Output the [x, y] coordinate of the center of the cell containing the given text.  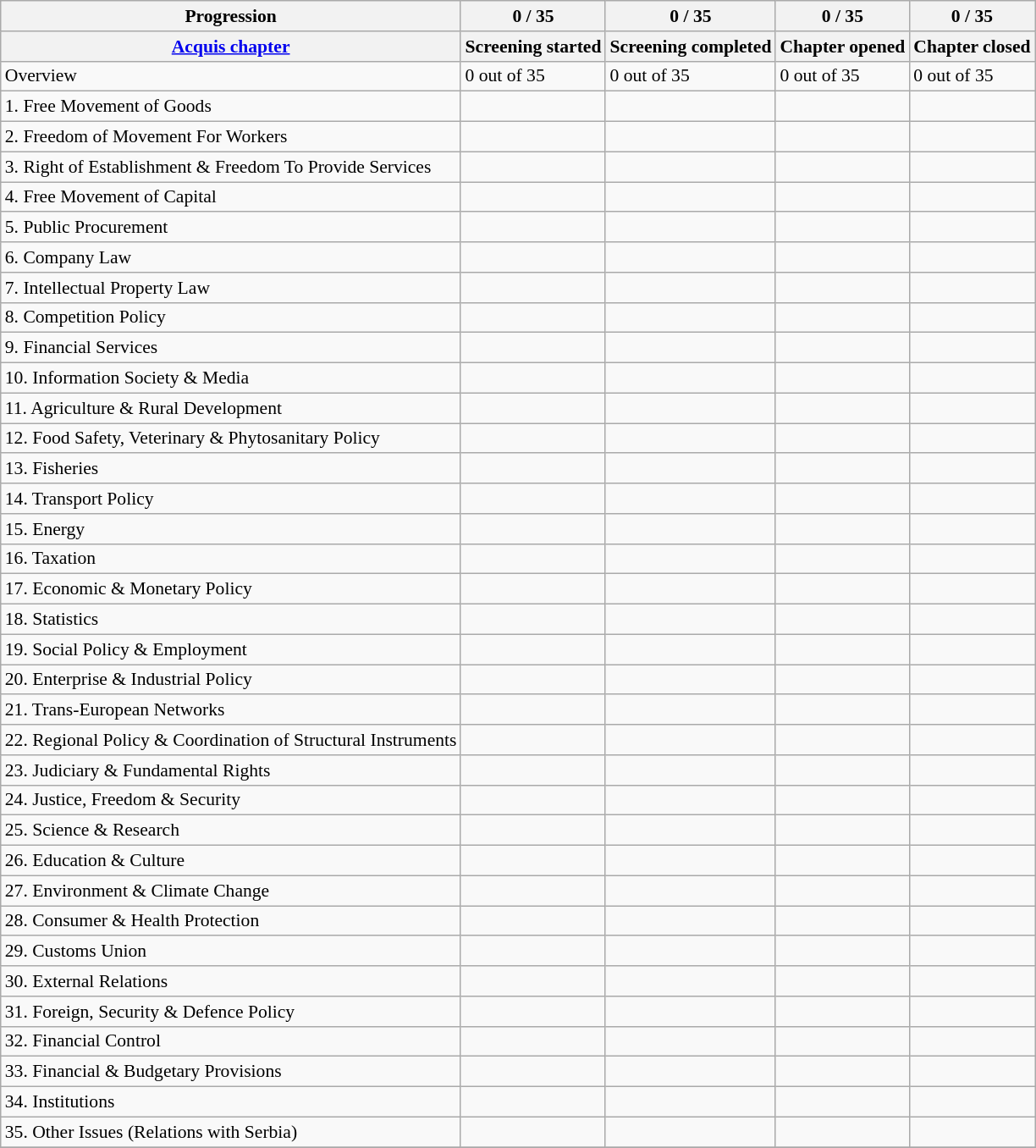
10. Information Society & Media [231, 378]
24. Justice, Freedom & Security [231, 800]
34. Institutions [231, 1102]
30. External Relations [231, 981]
29. Customs Union [231, 952]
27. Environment & Climate Change [231, 891]
23. Judiciary & Fundamental Rights [231, 770]
15. Energy [231, 529]
21. Trans-European Networks [231, 710]
Progression [231, 16]
1. Free Movement of Goods [231, 107]
Chapter closed [972, 47]
17. Economic & Monetary Policy [231, 589]
26. Education & Culture [231, 861]
6. Company Law [231, 257]
32. Financial Control [231, 1041]
9. Financial Services [231, 348]
12. Food Safety, Veterinary & Phytosanitary Policy [231, 439]
35. Other Issues (Relations with Serbia) [231, 1132]
16. Taxation [231, 559]
Overview [231, 76]
31. Foreign, Security & Defence Policy [231, 1012]
14. Transport Policy [231, 499]
11. Agriculture & Rural Development [231, 408]
20. Enterprise & Industrial Policy [231, 680]
Screening completed [691, 47]
18. Statistics [231, 620]
25. Science & Research [231, 831]
Acquis chapter [231, 47]
4. Free Movement of Capital [231, 197]
13. Fisheries [231, 469]
5. Public Procurement [231, 228]
22. Regional Policy & Coordination of Structural Instruments [231, 740]
Screening started [533, 47]
19. Social Policy & Employment [231, 649]
33. Financial & Budgetary Provisions [231, 1072]
2. Freedom of Movement For Workers [231, 137]
7. Intellectual Property Law [231, 288]
Chapter opened [842, 47]
3. Right of Establishment & Freedom To Provide Services [231, 167]
8. Competition Policy [231, 317]
28. Consumer & Health Protection [231, 921]
